Pinpoint the cell where the given text exists, returning its (X, Y) midpoint coordinate. 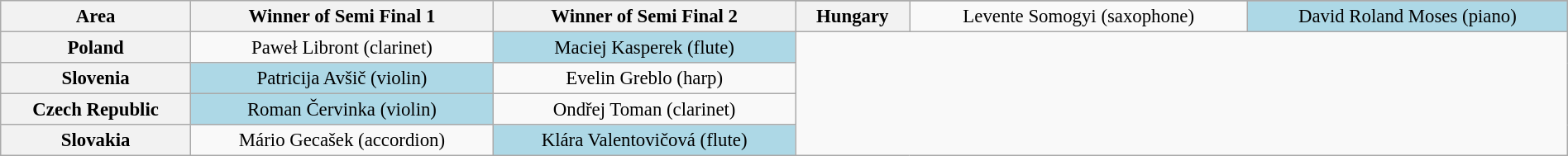
Winner of Semi Final 2 (643, 17)
David Roland Moses (piano) (1408, 17)
Slovakia (96, 140)
Winner of Semi Final 1 (342, 17)
Slovenia (96, 78)
Levente Somogyi (saxophone) (1078, 17)
Roman Červinka (violin) (342, 110)
Poland (96, 48)
Klára Valentovičová (flute) (643, 140)
Hungary (853, 17)
Maciej Kasperek (flute) (643, 48)
Ondřej Toman (clarinet) (643, 110)
Paweł Libront (clarinet) (342, 48)
Czech Republic (96, 110)
Area (96, 17)
Patricija Avšič (violin) (342, 78)
Evelin Greblo (harp) (643, 78)
Mário Gecašek (accordion) (342, 140)
